Provide the (x, y) coordinate of the cell's center where the given text is located.  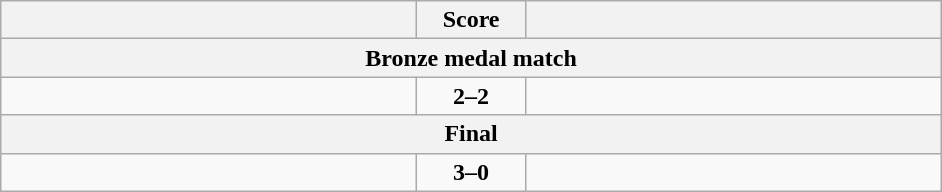
Final (472, 134)
Bronze medal match (472, 58)
Score (472, 20)
3–0 (472, 172)
2–2 (472, 96)
